From the cell containing the given text, extract its center point as (X, Y) coordinate. 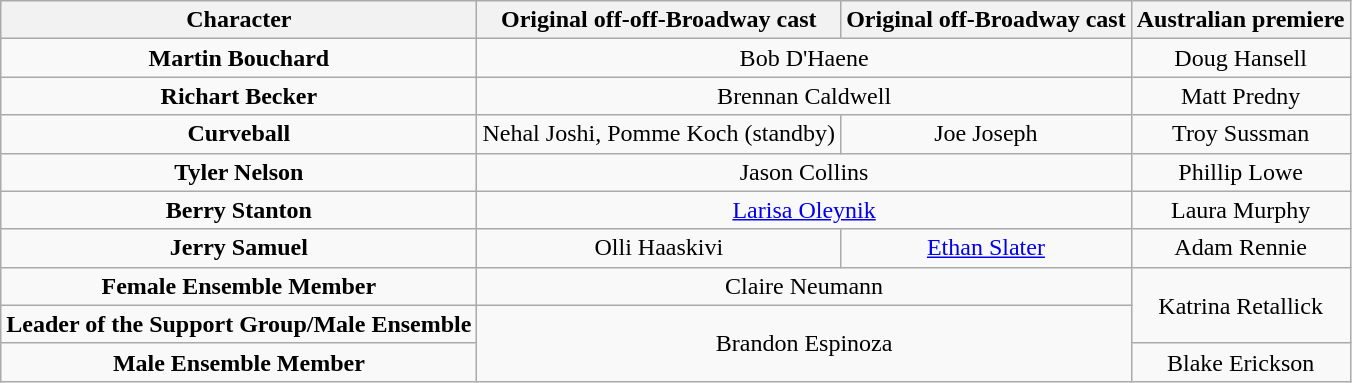
Male Ensemble Member (239, 362)
Berry Stanton (239, 210)
Original off-off-Broadway cast (659, 20)
Ethan Slater (986, 248)
Australian premiere (1240, 20)
Character (239, 20)
Phillip Lowe (1240, 172)
Matt Predny (1240, 96)
Troy Sussman (1240, 134)
Laura Murphy (1240, 210)
Richart Becker (239, 96)
Leader of the Support Group/Male Ensemble (239, 324)
Martin Bouchard (239, 58)
Female Ensemble Member (239, 286)
Larisa Oleynik (804, 210)
Brandon Espinoza (804, 343)
Joe Joseph (986, 134)
Doug Hansell (1240, 58)
Jason Collins (804, 172)
Katrina Retallick (1240, 305)
Adam Rennie (1240, 248)
Original off-Broadway cast (986, 20)
Nehal Joshi, Pomme Koch (standby) (659, 134)
Jerry Samuel (239, 248)
Olli Haaskivi (659, 248)
Claire Neumann (804, 286)
Blake Erickson (1240, 362)
Brennan Caldwell (804, 96)
Tyler Nelson (239, 172)
Bob D'Haene (804, 58)
Curveball (239, 134)
